Return the (x, y) coordinate for the center point of the cell that contains the specified text.  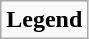
Legend (44, 20)
